Output the (x, y) coordinate of the center of the cell containing the given text.  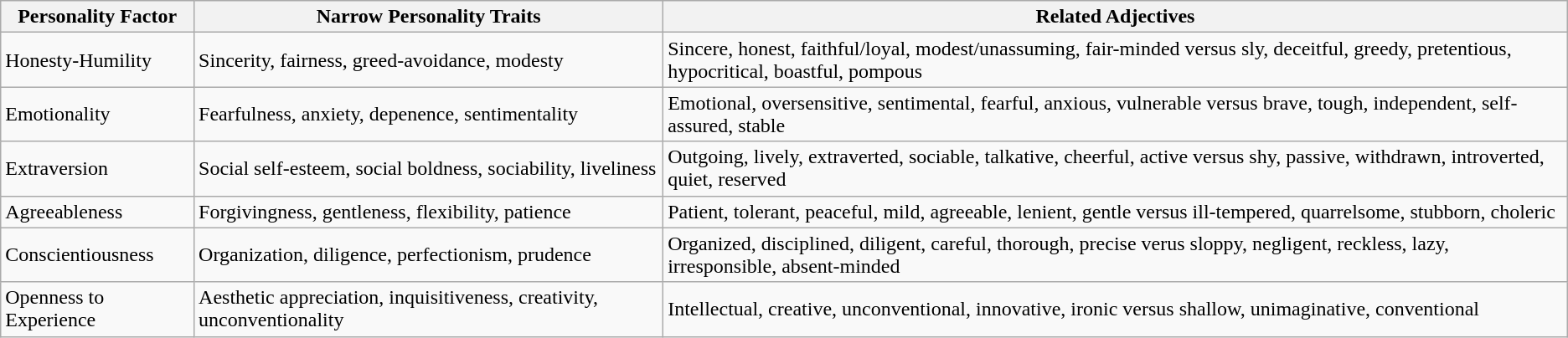
Intellectual, creative, unconventional, innovative, ironic versus shallow, unimaginative, conventional (1116, 310)
Fearfulness, anxiety, depenence, sentimentality (429, 114)
Narrow Personality Traits (429, 17)
Forgivingness, gentleness, flexibility, patience (429, 212)
Organized, disciplined, diligent, careful, thorough, precise verus sloppy, negligent, reckless, lazy, irresponsible, absent-minded (1116, 254)
Patient, tolerant, peaceful, mild, agreeable, lenient, gentle versus ill-tempered, quarrelsome, stubborn, choleric (1116, 212)
Emotional, oversensitive, sentimental, fearful, anxious, vulnerable versus brave, tough, independent, self-assured, stable (1116, 114)
Conscientiousness (97, 254)
Social self-esteem, social boldness, sociability, liveliness (429, 169)
Aesthetic appreciation, inquisitiveness, creativity, unconventionality (429, 310)
Organization, diligence, perfectionism, prudence (429, 254)
Honesty-Humility (97, 60)
Agreeableness (97, 212)
Personality Factor (97, 17)
Emotionality (97, 114)
Openness to Experience (97, 310)
Sincere, honest, faithful/loyal, modest/unassuming, fair-minded versus sly, deceitful, greedy, pretentious, hypocritical, boastful, pompous (1116, 60)
Related Adjectives (1116, 17)
Sincerity, fairness, greed-avoidance, modesty (429, 60)
Extraversion (97, 169)
Outgoing, lively, extraverted, sociable, talkative, cheerful, active versus shy, passive, withdrawn, introverted, quiet, reserved (1116, 169)
